Return (x, y) of the center of cell containing provided text 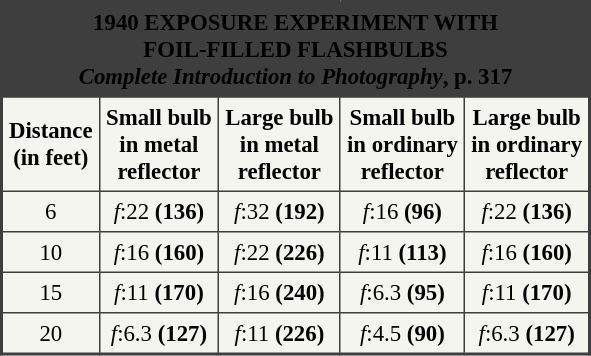
Distance(in feet) (51, 144)
f:11 (226) (280, 334)
f:16 (96) (402, 211)
f:11 (113) (402, 252)
Large bulbin ordinaryreflector (528, 144)
Large bulbin metalreflector (280, 144)
Small bulbin ordinaryreflector (402, 144)
f:4.5 (90) (402, 334)
f:22 (226) (280, 252)
10 (51, 252)
6 (51, 211)
1940 EXPOSURE EXPERIMENT WITHFOIL-FILLED FLASHBULBSComplete Introduction to Photography, p. 317 (296, 50)
15 (51, 292)
f:32 (192) (280, 211)
f:6.3 (95) (402, 292)
Small bulbin metalreflector (158, 144)
20 (51, 334)
f:16 (240) (280, 292)
